Scan for the cell matching the given text and deliver its (X, Y) coordinate at center. 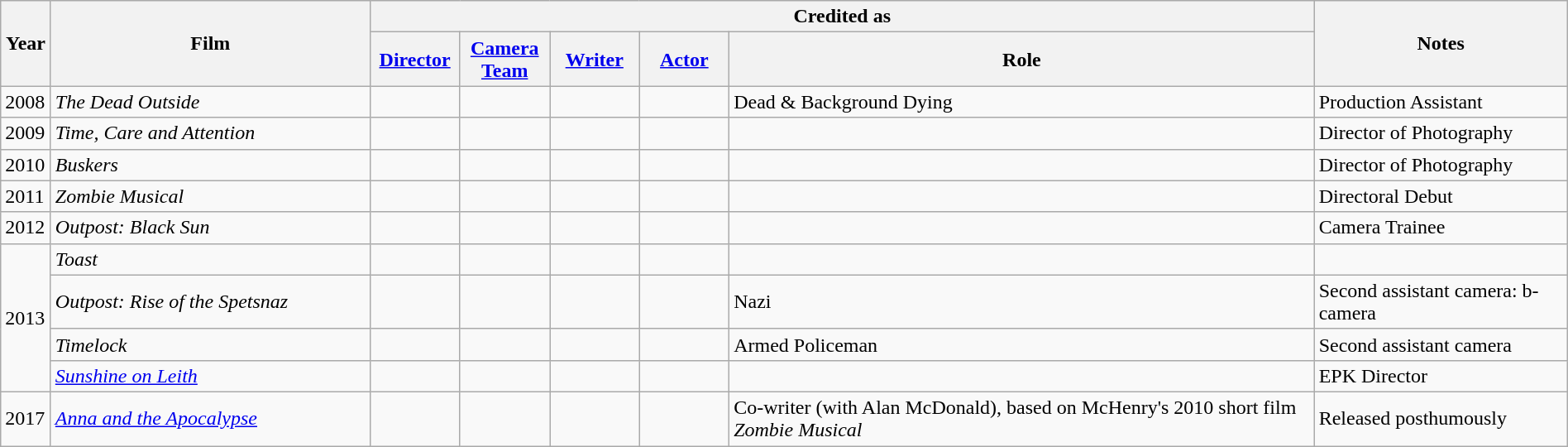
2017 (26, 419)
EPK Director (1441, 376)
2010 (26, 165)
Writer (594, 60)
Camera Trainee (1441, 228)
Anna and the Apocalypse (210, 419)
Directoral Debut (1441, 196)
Dead & Background Dying (1022, 102)
Year (26, 43)
2013 (26, 318)
Director (415, 60)
Zombie Musical (210, 196)
Buskers (210, 165)
Actor (685, 60)
Credited as (842, 17)
2011 (26, 196)
Time, Care and Attention (210, 133)
Co-writer (with Alan McDonald), based on McHenry's 2010 short film Zombie Musical (1022, 419)
Released posthumously (1441, 419)
Armed Policeman (1022, 344)
Timelock (210, 344)
The Dead Outside (210, 102)
Second assistant camera: b-camera (1441, 301)
2009 (26, 133)
Toast (210, 259)
Nazi (1022, 301)
Notes (1441, 43)
Sunshine on Leith (210, 376)
Production Assistant (1441, 102)
2008 (26, 102)
Film (210, 43)
Second assistant camera (1441, 344)
Outpost: Black Sun (210, 228)
Outpost: Rise of the Spetsnaz (210, 301)
Camera Team (504, 60)
Role (1022, 60)
2012 (26, 228)
